Return [X, Y] of the center of cell containing provided text 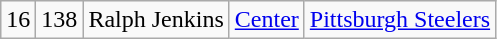
Ralph Jenkins [156, 20]
Center [266, 20]
Pittsburgh Steelers [400, 20]
16 [18, 20]
138 [60, 20]
